From the cell containing the given text, extract its center point as (X, Y) coordinate. 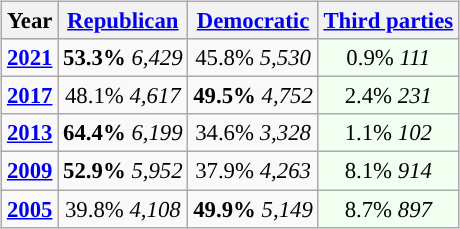
53.3% 6,429 (123, 58)
2021 (30, 58)
0.9% 111 (388, 58)
64.4% 6,199 (123, 133)
49.5% 4,752 (253, 96)
8.7% 897 (388, 209)
39.8% 4,108 (123, 209)
2009 (30, 171)
2.4% 231 (388, 96)
2013 (30, 133)
45.8% 5,530 (253, 58)
52.9% 5,952 (123, 171)
49.9% 5,149 (253, 209)
Republican (123, 21)
Year (30, 21)
2017 (30, 96)
8.1% 914 (388, 171)
2005 (30, 209)
48.1% 4,617 (123, 96)
37.9% 4,263 (253, 171)
34.6% 3,328 (253, 133)
Third parties (388, 21)
1.1% 102 (388, 133)
Democratic (253, 21)
